Provide the (x, y) coordinate of the cell's center where the given text is located.  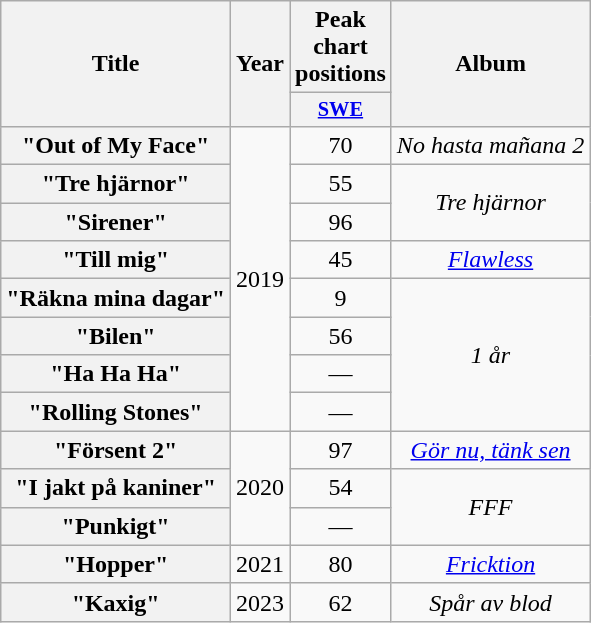
"Kaxig" (116, 602)
Title (116, 64)
70 (341, 145)
Gör nu, tänk sen (490, 450)
"Sirener" (116, 222)
"Hopper" (116, 564)
"Till mig" (116, 260)
Spår av blod (490, 602)
No hasta mañana 2 (490, 145)
"Bilen" (116, 336)
Flawless (490, 260)
Album (490, 64)
56 (341, 336)
SWE (341, 110)
96 (341, 222)
2021 (260, 564)
2020 (260, 488)
Year (260, 64)
"Rolling Stones" (116, 412)
Tre hjärnor (490, 203)
"Tre hjärnor" (116, 184)
2023 (260, 602)
9 (341, 298)
1 år (490, 355)
80 (341, 564)
45 (341, 260)
54 (341, 488)
FFF (490, 507)
"Out of My Face" (116, 145)
Fricktion (490, 564)
2019 (260, 278)
"Ha Ha Ha" (116, 374)
"Punkigt" (116, 526)
Peak chart positions (341, 47)
97 (341, 450)
"Räkna mina dagar" (116, 298)
"I jakt på kaniner" (116, 488)
62 (341, 602)
55 (341, 184)
"Försent 2" (116, 450)
